Determine the [X, Y] coordinate at the center of the cell enclosing the given text.  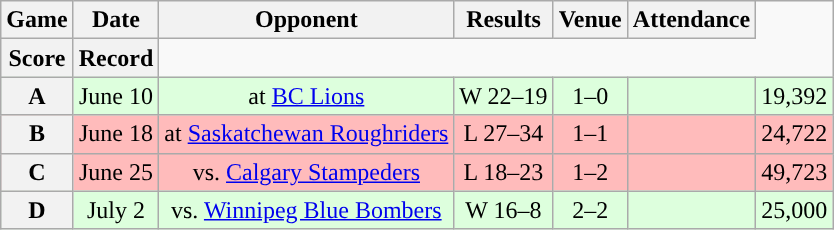
B [37, 134]
June 10 [116, 96]
L 27–34 [504, 134]
W 16–8 [504, 210]
Results [504, 20]
D [37, 210]
at Saskatchewan Roughriders [306, 134]
Record [116, 58]
Score [37, 58]
July 2 [116, 210]
at BC Lions [306, 96]
Opponent [306, 20]
2–2 [590, 210]
1–2 [590, 172]
24,722 [794, 134]
1–1 [590, 134]
49,723 [794, 172]
vs. Winnipeg Blue Bombers [306, 210]
25,000 [794, 210]
vs. Calgary Stampeders [306, 172]
C [37, 172]
W 22–19 [504, 96]
A [37, 96]
L 18–23 [504, 172]
Game [37, 20]
June 18 [116, 134]
Venue [590, 20]
June 25 [116, 172]
19,392 [794, 96]
Attendance [691, 20]
Date [116, 20]
1–0 [590, 96]
